Determine the [X, Y] coordinate at the center of the cell enclosing the given text.  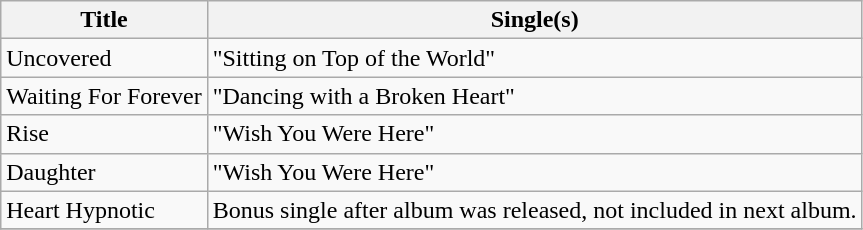
Single(s) [534, 20]
Bonus single after album was released, not included in next album. [534, 210]
Uncovered [104, 58]
"Sitting on Top of the World" [534, 58]
Title [104, 20]
Rise [104, 134]
Heart Hypnotic [104, 210]
Daughter [104, 172]
"Dancing with a Broken Heart" [534, 96]
Waiting For Forever [104, 96]
